Return the [x, y] coordinate for the center point of the cell that contains the specified text.  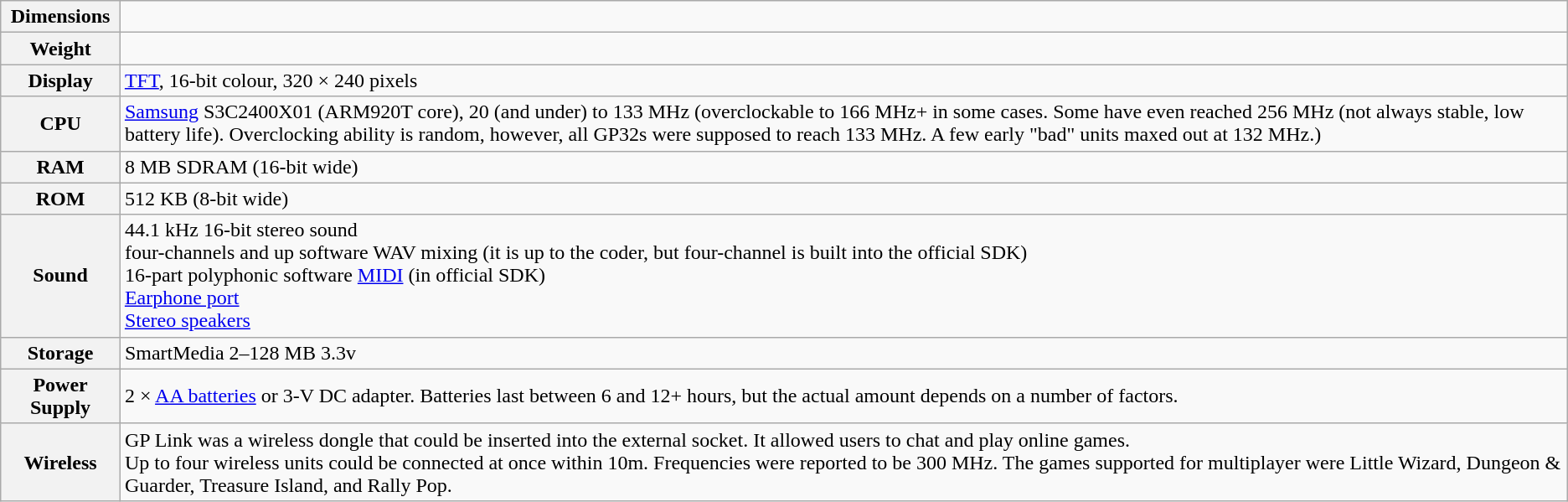
Storage [60, 353]
SmartMedia 2–128 MB 3.3v [843, 353]
Sound [60, 276]
ROM [60, 199]
CPU [60, 124]
TFT, 16-bit colour, 320 × 240 pixels [843, 80]
Weight [60, 49]
Wireless [60, 462]
Dimensions [60, 17]
512 KB (8-bit wide) [843, 199]
Power Supply [60, 396]
2 × AA batteries or 3-V DC adapter. Batteries last between 6 and 12+ hours, but the actual amount depends on a number of factors. [843, 396]
8 MB SDRAM (16-bit wide) [843, 167]
RAM [60, 167]
Display [60, 80]
